Output the (X, Y) coordinate of the center of the cell containing the given text.  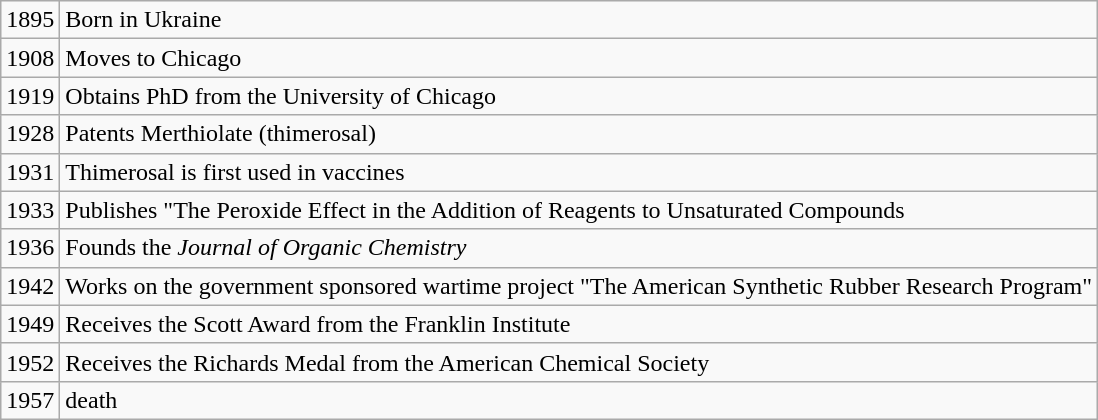
1895 (30, 20)
1952 (30, 362)
Founds the Journal of Organic Chemistry (579, 248)
Receives the Scott Award from the Franklin Institute (579, 324)
1931 (30, 172)
Publishes "The Peroxide Effect in the Addition of Reagents to Unsaturated Compounds (579, 210)
Patents Merthiolate (thimerosal) (579, 134)
Born in Ukraine (579, 20)
death (579, 400)
1933 (30, 210)
Obtains PhD from the University of Chicago (579, 96)
1919 (30, 96)
1928 (30, 134)
Thimerosal is first used in vaccines (579, 172)
Moves to Chicago (579, 58)
Receives the Richards Medal from the American Chemical Society (579, 362)
1957 (30, 400)
1936 (30, 248)
1949 (30, 324)
1908 (30, 58)
Works on the government sponsored wartime project "The American Synthetic Rubber Research Program" (579, 286)
1942 (30, 286)
